Scan for the cell matching the given text and deliver its [X, Y] coordinate at center. 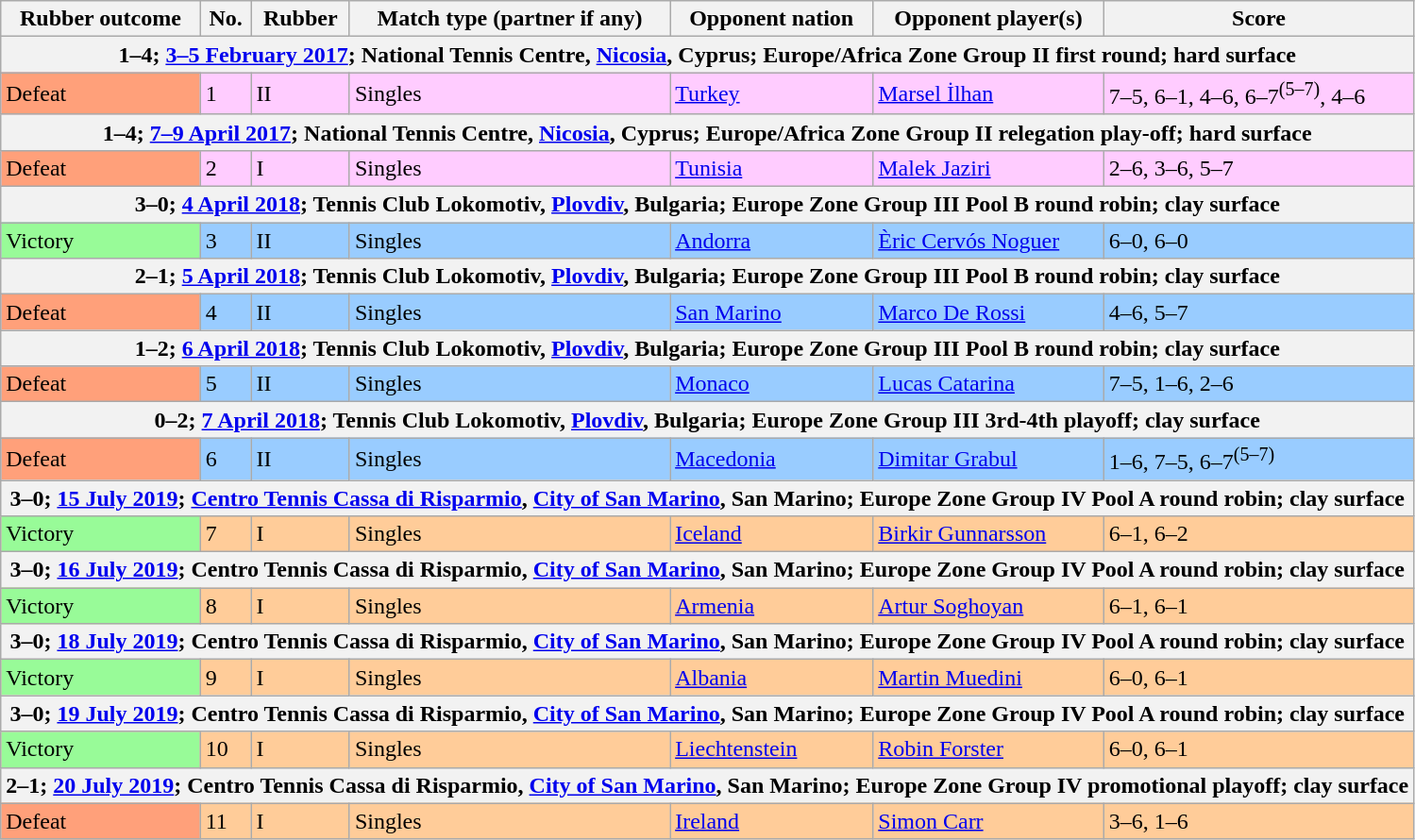
Marsel İlhan [989, 94]
Lucas Catarina [989, 384]
Birkir Gunnarsson [989, 534]
3–0; 16 July 2019; Centro Tennis Cassa di Risparmio, City of San Marino, San Marino; Europe Zone Group IV Pool A round robin; clay surface [708, 570]
9 [226, 678]
Dimitar Grabul [989, 459]
Rubber [300, 19]
7–5, 1–6, 2–6 [1258, 384]
Albania [772, 678]
Match type (partner if any) [510, 19]
4 [226, 312]
1 [226, 94]
Opponent player(s) [989, 19]
3–6, 1–6 [1258, 821]
Liechtenstein [772, 749]
6–1, 6–1 [1258, 606]
1–4; 7–9 April 2017; National Tennis Centre, Nicosia, Cyprus; Europe/Africa Zone Group II relegation play-off; hard surface [708, 132]
6 [226, 459]
11 [226, 821]
6–0, 6–0 [1258, 241]
1–6, 7–5, 6–7(5–7) [1258, 459]
3–0; 4 April 2018; Tennis Club Lokomotiv, Plovdiv, Bulgaria; Europe Zone Group III Pool B round robin; clay surface [708, 205]
3–0; 18 July 2019; Centro Tennis Cassa di Risparmio, City of San Marino, San Marino; Europe Zone Group IV Pool A round robin; clay surface [708, 642]
2–6, 3–6, 5–7 [1258, 168]
Monaco [772, 384]
10 [226, 749]
3–0; 19 July 2019; Centro Tennis Cassa di Risparmio, City of San Marino, San Marino; Europe Zone Group IV Pool A round robin; clay surface [708, 714]
0–2; 7 April 2018; Tennis Club Lokomotiv, Plovdiv, Bulgaria; Europe Zone Group III 3rd-4th playoff; clay surface [708, 420]
2 [226, 168]
2–1; 20 July 2019; Centro Tennis Cassa di Risparmio, City of San Marino, San Marino; Europe Zone Group IV promotional playoff; clay surface [708, 785]
Macedonia [772, 459]
1–4; 3–5 February 2017; National Tennis Centre, Nicosia, Cyprus; Europe/Africa Zone Group II first round; hard surface [708, 55]
Score [1258, 19]
Robin Forster [989, 749]
8 [226, 606]
3–0; 15 July 2019; Centro Tennis Cassa di Risparmio, City of San Marino, San Marino; Europe Zone Group IV Pool A round robin; clay surface [708, 498]
6–1, 6–2 [1258, 534]
4–6, 5–7 [1258, 312]
Ireland [772, 821]
7 [226, 534]
No. [226, 19]
Tunisia [772, 168]
San Marino [772, 312]
Èric Cervós Noguer [989, 241]
1–2; 6 April 2018; Tennis Club Lokomotiv, Plovdiv, Bulgaria; Europe Zone Group III Pool B round robin; clay surface [708, 348]
Marco De Rossi [989, 312]
Rubber outcome [100, 19]
Armenia [772, 606]
Iceland [772, 534]
2–1; 5 April 2018; Tennis Club Lokomotiv, Plovdiv, Bulgaria; Europe Zone Group III Pool B round robin; clay surface [708, 277]
5 [226, 384]
Malek Jaziri [989, 168]
Andorra [772, 241]
Martin Muedini [989, 678]
Artur Soghoyan [989, 606]
3 [226, 241]
7–5, 6–1, 4–6, 6–7(5–7), 4–6 [1258, 94]
Turkey [772, 94]
Opponent nation [772, 19]
Simon Carr [989, 821]
